Search for the cell housing the specified text and yield its (x, y) center coordinate. 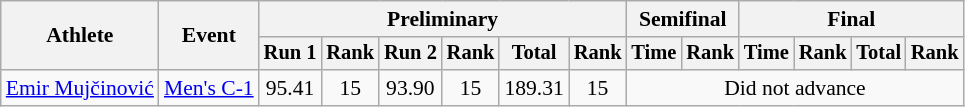
95.41 (290, 88)
Men's C-1 (209, 88)
Final (852, 19)
Semifinal (682, 19)
189.31 (534, 88)
Emir Mujčinović (80, 88)
Run 2 (410, 54)
Did not advance (794, 88)
Athlete (80, 36)
Run 1 (290, 54)
Event (209, 36)
Preliminary (443, 19)
93.90 (410, 88)
